From the cell containing the given text, extract its center point as [x, y] coordinate. 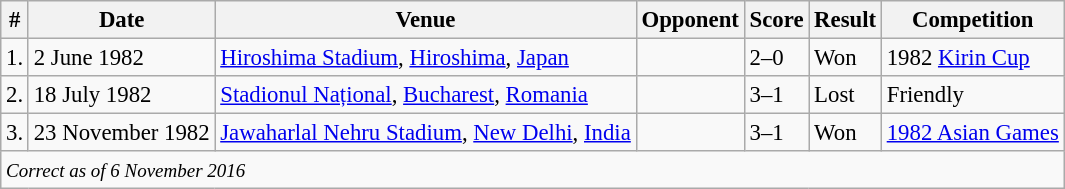
2 June 1982 [121, 58]
Stadionul Național, Bucharest, Romania [426, 95]
1982 Asian Games [972, 133]
Venue [426, 20]
23 November 1982 [121, 133]
Correct as of 6 November 2016 [532, 170]
2. [15, 95]
# [15, 20]
Jawaharlal Nehru Stadium, New Delhi, India [426, 133]
Date [121, 20]
1. [15, 58]
Friendly [972, 95]
18 July 1982 [121, 95]
Score [776, 20]
Hiroshima Stadium, Hiroshima, Japan [426, 58]
1982 Kirin Cup [972, 58]
Result [846, 20]
2–0 [776, 58]
Opponent [690, 20]
3. [15, 133]
Lost [846, 95]
Competition [972, 20]
